Output the [X, Y] coordinate of the center of the cell containing the given text.  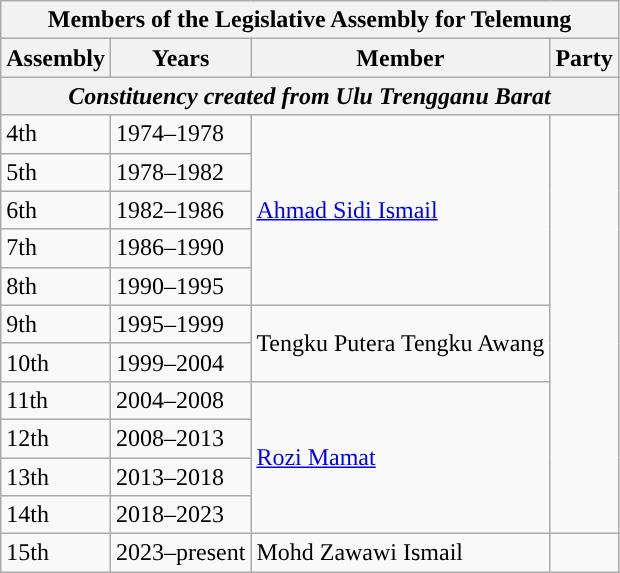
Tengku Putera Tengku Awang [400, 343]
Mohd Zawawi Ismail [400, 553]
Constituency created from Ulu Trengganu Barat [310, 96]
9th [56, 324]
11th [56, 400]
Assembly [56, 58]
2023–present [180, 553]
1978–1982 [180, 172]
4th [56, 134]
Rozi Mamat [400, 457]
5th [56, 172]
2004–2008 [180, 400]
1982–1986 [180, 210]
Party [584, 58]
13th [56, 477]
Member [400, 58]
Years [180, 58]
Members of the Legislative Assembly for Telemung [310, 20]
2008–2013 [180, 438]
1999–2004 [180, 362]
7th [56, 248]
1995–1999 [180, 324]
6th [56, 210]
15th [56, 553]
14th [56, 515]
1974–1978 [180, 134]
8th [56, 286]
2013–2018 [180, 477]
12th [56, 438]
10th [56, 362]
1986–1990 [180, 248]
Ahmad Sidi Ismail [400, 210]
2018–2023 [180, 515]
1990–1995 [180, 286]
